Scan for the cell matching the given text and deliver its [X, Y] coordinate at center. 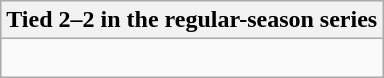
Tied 2–2 in the regular-season series [192, 20]
